Extract the [X, Y] coordinate from the center of the cell holding the provided text.  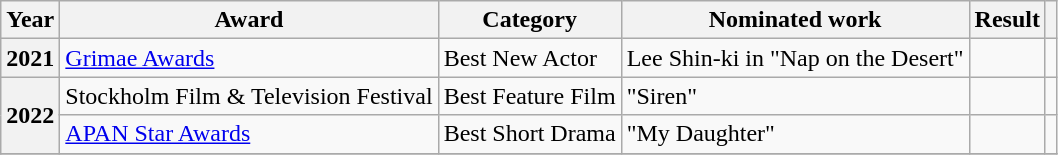
2021 [30, 58]
Grimae Awards [249, 58]
Best Short Drama [530, 134]
Category [530, 20]
Stockholm Film & Television Festival [249, 96]
"My Daughter" [795, 134]
Result [1007, 20]
2022 [30, 115]
Best New Actor [530, 58]
Year [30, 20]
"Siren" [795, 96]
APAN Star Awards [249, 134]
Award [249, 20]
Nominated work [795, 20]
Best Feature Film [530, 96]
Lee Shin-ki in "Nap on the Desert" [795, 58]
